Return the [X, Y] coordinate for the center point of the cell that contains the specified text.  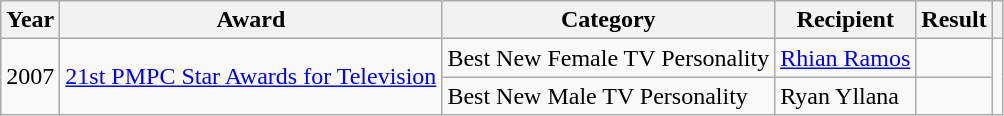
2007 [30, 77]
Best New Female TV Personality [608, 58]
21st PMPC Star Awards for Television [251, 77]
Recipient [846, 20]
Year [30, 20]
Best New Male TV Personality [608, 96]
Award [251, 20]
Result [954, 20]
Ryan Yllana [846, 96]
Category [608, 20]
Rhian Ramos [846, 58]
